From the cell containing the given text, extract its center point as (X, Y) coordinate. 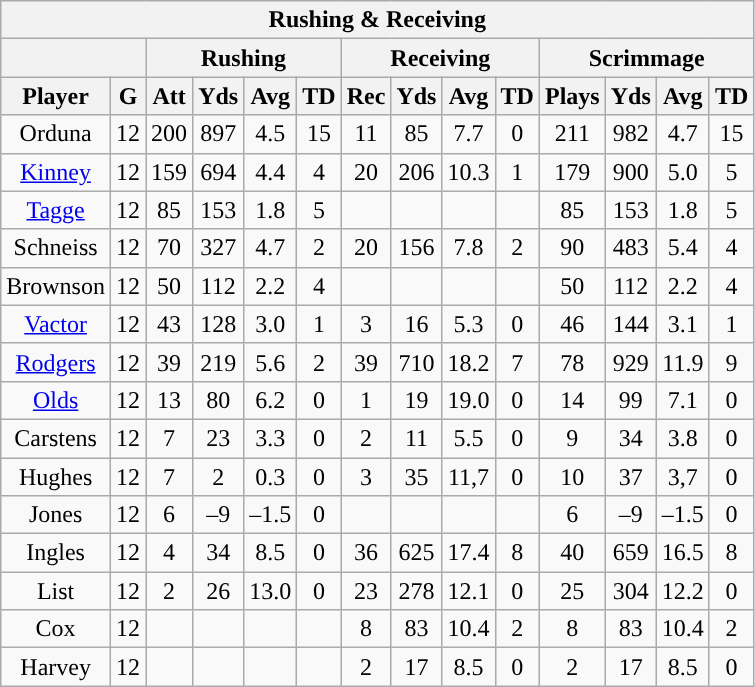
17.4 (468, 553)
Orduna (56, 134)
10 (572, 477)
26 (218, 591)
Plays (572, 96)
5.5 (468, 438)
211 (572, 134)
Player (56, 96)
Rushing & Receiving (378, 20)
304 (630, 591)
3,7 (682, 477)
7.8 (468, 248)
4.5 (270, 134)
Carstens (56, 438)
900 (630, 172)
Brownson (56, 286)
4.4 (270, 172)
5.3 (468, 324)
12.2 (682, 591)
Ingles (56, 553)
25 (572, 591)
43 (170, 324)
Hughes (56, 477)
13.0 (270, 591)
982 (630, 134)
Att (170, 96)
14 (572, 400)
Harvey (56, 667)
19.0 (468, 400)
6.2 (270, 400)
694 (218, 172)
625 (416, 553)
897 (218, 134)
40 (572, 553)
35 (416, 477)
80 (218, 400)
Olds (56, 400)
3.0 (270, 324)
327 (218, 248)
13 (170, 400)
659 (630, 553)
206 (416, 172)
19 (416, 400)
18.2 (468, 362)
99 (630, 400)
46 (572, 324)
3.3 (270, 438)
278 (416, 591)
Rushing (244, 58)
5.4 (682, 248)
36 (366, 553)
37 (630, 477)
Scrimmage (646, 58)
483 (630, 248)
Schneiss (56, 248)
929 (630, 362)
Cox (56, 629)
11,7 (468, 477)
Vactor (56, 324)
11.9 (682, 362)
3.1 (682, 324)
5.0 (682, 172)
16 (416, 324)
7.7 (468, 134)
10.3 (468, 172)
710 (416, 362)
Tagge (56, 210)
5.6 (270, 362)
200 (170, 134)
128 (218, 324)
Rodgers (56, 362)
16.5 (682, 553)
156 (416, 248)
7.1 (682, 400)
G (128, 96)
Receiving (440, 58)
List (56, 591)
Rec (366, 96)
Jones (56, 515)
12.1 (468, 591)
144 (630, 324)
78 (572, 362)
Kinney (56, 172)
159 (170, 172)
90 (572, 248)
219 (218, 362)
0.3 (270, 477)
179 (572, 172)
3.8 (682, 438)
70 (170, 248)
